Locate the cell with the specified text and output its [X, Y] center coordinate. 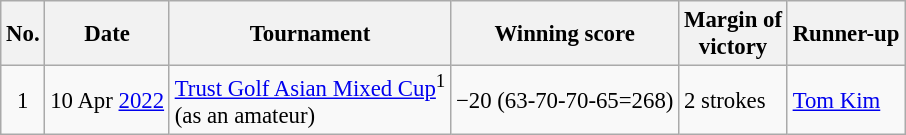
Trust Golf Asian Mixed Cup1(as an amateur) [310, 100]
Winning score [565, 34]
Runner-up [846, 34]
1 [23, 100]
Margin ofvictory [734, 34]
Tom Kim [846, 100]
Date [107, 34]
No. [23, 34]
Tournament [310, 34]
−20 (63-70-70-65=268) [565, 100]
2 strokes [734, 100]
10 Apr 2022 [107, 100]
